Capture the cell that displays the provided text and extract its (x, y) central coordinate. 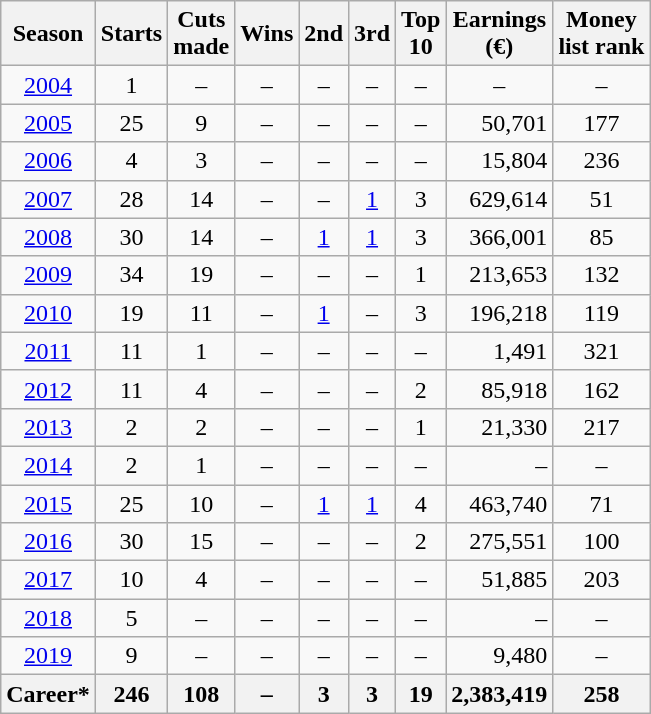
51 (602, 199)
2019 (48, 656)
28 (131, 199)
2017 (48, 580)
Career* (48, 694)
2011 (48, 351)
2,383,419 (500, 694)
Cutsmade (202, 34)
321 (602, 351)
366,001 (500, 237)
2nd (324, 34)
Starts (131, 34)
246 (131, 694)
15,804 (500, 161)
275,551 (500, 542)
2005 (48, 123)
236 (602, 161)
71 (602, 503)
85 (602, 237)
85,918 (500, 389)
5 (131, 618)
2012 (48, 389)
51,885 (500, 580)
162 (602, 389)
2016 (48, 542)
Season (48, 34)
Earnings(€) (500, 34)
34 (131, 275)
217 (602, 427)
2006 (48, 161)
196,218 (500, 313)
629,614 (500, 199)
2014 (48, 465)
Wins (267, 34)
2004 (48, 85)
2007 (48, 199)
213,653 (500, 275)
2008 (48, 237)
108 (202, 694)
50,701 (500, 123)
2015 (48, 503)
Top10 (421, 34)
3rd (372, 34)
203 (602, 580)
21,330 (500, 427)
258 (602, 694)
9,480 (500, 656)
Moneylist rank (602, 34)
2010 (48, 313)
15 (202, 542)
2018 (48, 618)
2013 (48, 427)
177 (602, 123)
2009 (48, 275)
132 (602, 275)
119 (602, 313)
100 (602, 542)
463,740 (500, 503)
1,491 (500, 351)
